From the cell containing the given text, extract its center point as [x, y] coordinate. 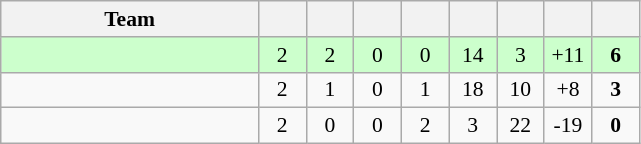
-19 [568, 126]
6 [616, 55]
14 [473, 55]
18 [473, 90]
10 [520, 90]
22 [520, 126]
+11 [568, 55]
Team [130, 19]
+8 [568, 90]
